Return the [X, Y] coordinate for the center point of the cell that contains the specified text.  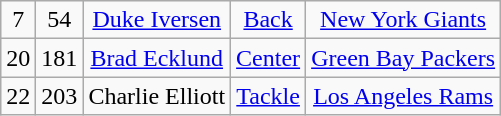
181 [60, 58]
Duke Iversen [157, 20]
Green Bay Packers [404, 58]
Back [268, 20]
Tackle [268, 96]
20 [18, 58]
Brad Ecklund [157, 58]
54 [60, 20]
203 [60, 96]
Charlie Elliott [157, 96]
New York Giants [404, 20]
22 [18, 96]
Los Angeles Rams [404, 96]
7 [18, 20]
Center [268, 58]
